Return the [X, Y] coordinate for the center point of the cell that contains the specified text.  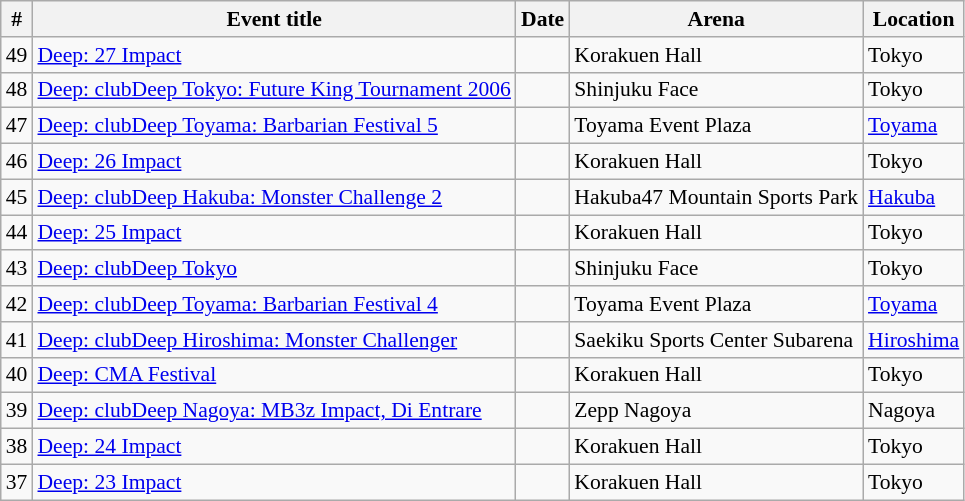
Deep: clubDeep Hakuba: Monster Challenge 2 [274, 197]
41 [17, 340]
48 [17, 90]
Saekiku Sports Center Subarena [716, 340]
Deep: 25 Impact [274, 233]
Hakuba47 Mountain Sports Park [716, 197]
39 [17, 411]
Deep: CMA Festival [274, 375]
Arena [716, 19]
40 [17, 375]
Deep: 26 Impact [274, 162]
Deep: clubDeep Nagoya: MB3z Impact, Di Entrare [274, 411]
Deep: 24 Impact [274, 447]
Location [914, 19]
Deep: clubDeep Toyama: Barbarian Festival 4 [274, 304]
45 [17, 197]
47 [17, 126]
37 [17, 482]
Hakuba [914, 197]
Deep: clubDeep Tokyo [274, 269]
43 [17, 269]
38 [17, 447]
Deep: clubDeep Tokyo: Future King Tournament 2006 [274, 90]
Zepp Nagoya [716, 411]
44 [17, 233]
Hiroshima [914, 340]
# [17, 19]
46 [17, 162]
49 [17, 55]
Date [542, 19]
Nagoya [914, 411]
Event title [274, 19]
Deep: clubDeep Toyama: Barbarian Festival 5 [274, 126]
42 [17, 304]
Deep: 27 Impact [274, 55]
Deep: clubDeep Hiroshima: Monster Challenger [274, 340]
Deep: 23 Impact [274, 482]
